Search for the cell housing the specified text and yield its [X, Y] center coordinate. 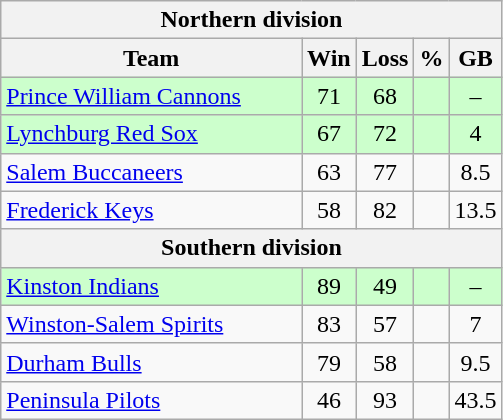
Win [330, 58]
Team [152, 58]
Salem Buccaneers [152, 172]
4 [476, 134]
63 [330, 172]
% [432, 58]
93 [385, 400]
82 [385, 210]
89 [330, 286]
43.5 [476, 400]
Winston-Salem Spirits [152, 324]
Loss [385, 58]
46 [330, 400]
83 [330, 324]
Durham Bulls [152, 362]
77 [385, 172]
Frederick Keys [152, 210]
9.5 [476, 362]
GB [476, 58]
68 [385, 96]
Lynchburg Red Sox [152, 134]
72 [385, 134]
Kinston Indians [152, 286]
8.5 [476, 172]
Southern division [252, 248]
71 [330, 96]
Northern division [252, 20]
13.5 [476, 210]
49 [385, 286]
57 [385, 324]
7 [476, 324]
Prince William Cannons [152, 96]
79 [330, 362]
67 [330, 134]
Peninsula Pilots [152, 400]
